Search for the cell housing the specified text and yield its [X, Y] center coordinate. 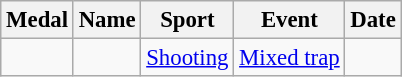
Medal [38, 20]
Date [373, 20]
Sport [188, 20]
Mixed trap [290, 58]
Event [290, 20]
Shooting [188, 58]
Name [107, 20]
